Pinpoint the cell where the given text exists, returning its (X, Y) midpoint coordinate. 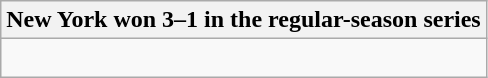
New York won 3–1 in the regular-season series (244, 20)
